For the text-containing cell, return its midpoint in [X, Y] coordinate format. 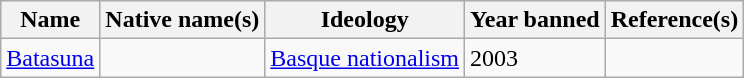
Basque nationalism [365, 58]
Name [50, 20]
Year banned [536, 20]
Native name(s) [182, 20]
Reference(s) [674, 20]
Ideology [365, 20]
Batasuna [50, 58]
2003 [536, 58]
